Identify which cell holds the provided text, then report its (x, y) central coordinate. 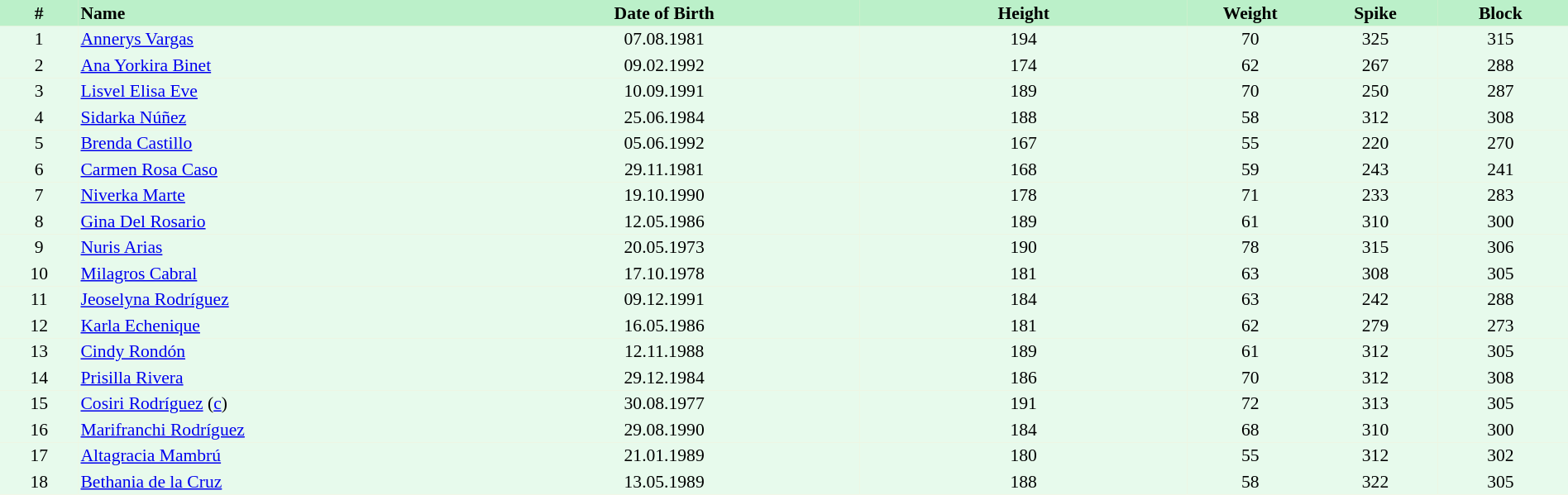
18 (39, 482)
12.05.1986 (664, 221)
09.02.1992 (664, 65)
270 (1500, 144)
Milagros Cabral (273, 274)
4 (39, 117)
Nuris Arias (273, 248)
Niverka Marte (273, 195)
174 (1024, 65)
7 (39, 195)
Date of Birth (664, 13)
Marifranchi Rodríguez (273, 430)
Cindy Rondón (273, 352)
306 (1500, 248)
29.11.1981 (664, 169)
Block (1500, 13)
13.05.1989 (664, 482)
Lisvel Elisa Eve (273, 91)
186 (1024, 378)
72 (1250, 403)
20.05.1973 (664, 248)
29.12.1984 (664, 378)
220 (1374, 144)
68 (1250, 430)
6 (39, 169)
Brenda Castillo (273, 144)
# (39, 13)
29.08.1990 (664, 430)
233 (1374, 195)
21.01.1989 (664, 456)
16 (39, 430)
19.10.1990 (664, 195)
71 (1250, 195)
241 (1500, 169)
12.11.1988 (664, 352)
59 (1250, 169)
Ana Yorkira Binet (273, 65)
287 (1500, 91)
11 (39, 299)
Jeoselyna Rodríguez (273, 299)
325 (1374, 40)
17 (39, 456)
10.09.1991 (664, 91)
273 (1500, 326)
Spike (1374, 13)
322 (1374, 482)
313 (1374, 403)
243 (1374, 169)
Weight (1250, 13)
1 (39, 40)
191 (1024, 403)
Name (273, 13)
09.12.1991 (664, 299)
2 (39, 65)
Cosiri Rodríguez (c) (273, 403)
14 (39, 378)
8 (39, 221)
Altagracia Mambrú (273, 456)
267 (1374, 65)
12 (39, 326)
16.05.1986 (664, 326)
178 (1024, 195)
05.06.1992 (664, 144)
167 (1024, 144)
Carmen Rosa Caso (273, 169)
242 (1374, 299)
07.08.1981 (664, 40)
302 (1500, 456)
Annerys Vargas (273, 40)
78 (1250, 248)
30.08.1977 (664, 403)
180 (1024, 456)
10 (39, 274)
194 (1024, 40)
Karla Echenique (273, 326)
190 (1024, 248)
3 (39, 91)
279 (1374, 326)
9 (39, 248)
Gina Del Rosario (273, 221)
Sidarka Núñez (273, 117)
Prisilla Rivera (273, 378)
13 (39, 352)
Bethania de la Cruz (273, 482)
5 (39, 144)
15 (39, 403)
250 (1374, 91)
17.10.1978 (664, 274)
Height (1024, 13)
25.06.1984 (664, 117)
168 (1024, 169)
283 (1500, 195)
